Return (x, y) of the center of cell containing provided text 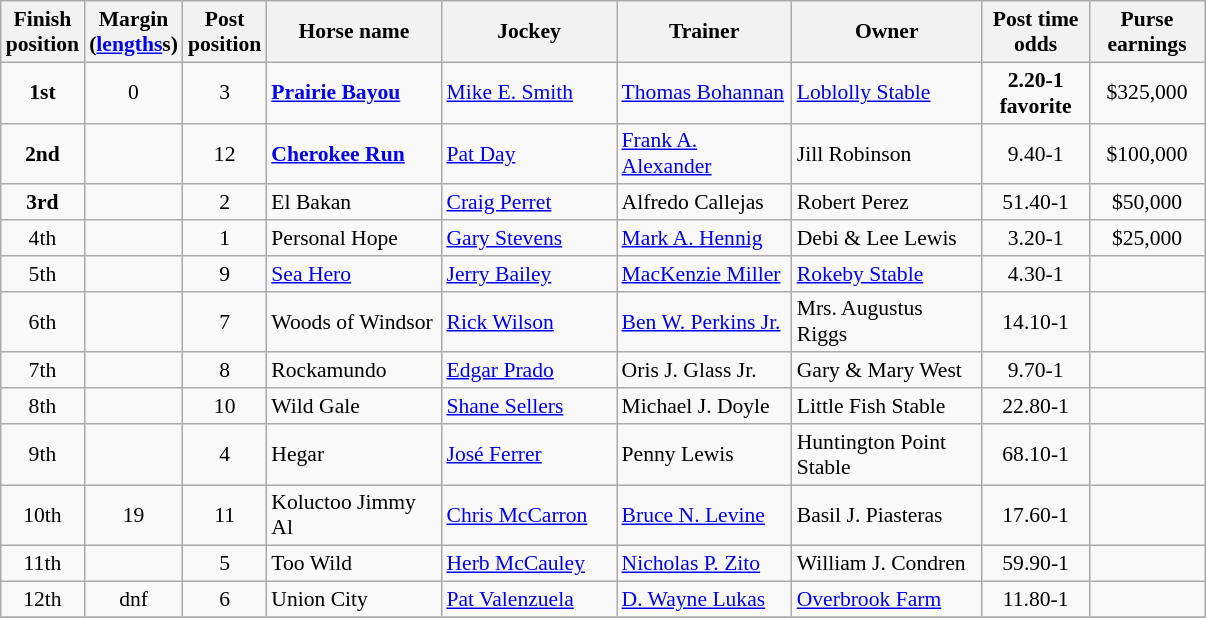
Huntington Point Stable (887, 454)
22.80-1 (1036, 406)
Craig Perret (528, 203)
3.20-1 (1036, 238)
11th (42, 564)
Herb McCauley (528, 564)
3 (224, 92)
6 (224, 600)
Overbrook Farm (887, 600)
12th (42, 600)
$25,000 (1146, 238)
Finish position (42, 32)
51.40-1 (1036, 203)
Cherokee Run (354, 154)
19 (134, 516)
Koluctoo Jimmy Al (354, 516)
9.40-1 (1036, 154)
10th (42, 516)
Rokeby Stable (887, 274)
Basil J. Piasteras (887, 516)
Thomas Bohannan (704, 92)
MacKenzie Miller (704, 274)
Edgar Prado (528, 371)
Woods of Windsor (354, 322)
Michael J. Doyle (704, 406)
9.70-1 (1036, 371)
José Ferrer (528, 454)
Horse name (354, 32)
Rick Wilson (528, 322)
Bruce N. Levine (704, 516)
D. Wayne Lukas (704, 600)
5 (224, 564)
Mrs. Augustus Riggs (887, 322)
Nicholas P. Zito (704, 564)
4 (224, 454)
Purse earnings (1146, 32)
Too Wild (354, 564)
William J. Condren (887, 564)
2.20-1 favorite (1036, 92)
7 (224, 322)
Gary & Mary West (887, 371)
Jockey (528, 32)
7th (42, 371)
$100,000 (1146, 154)
1 (224, 238)
11 (224, 516)
Gary Stevens (528, 238)
Post position (224, 32)
6th (42, 322)
11.80-1 (1036, 600)
Jill Robinson (887, 154)
0 (134, 92)
Loblolly Stable (887, 92)
14.10-1 (1036, 322)
10 (224, 406)
Chris McCarron (528, 516)
$50,000 (1146, 203)
59.90-1 (1036, 564)
Oris J. Glass Jr. (704, 371)
Penny Lewis (704, 454)
9 (224, 274)
Ben W. Perkins Jr. (704, 322)
8 (224, 371)
Post time odds (1036, 32)
El Bakan (354, 203)
Alfredo Callejas (704, 203)
Little Fish Stable (887, 406)
5th (42, 274)
Union City (354, 600)
9th (42, 454)
8th (42, 406)
12 (224, 154)
3rd (42, 203)
Jerry Bailey (528, 274)
2nd (42, 154)
2 (224, 203)
Hegar (354, 454)
dnf (134, 600)
1st (42, 92)
Pat Day (528, 154)
Trainer (704, 32)
Shane Sellers (528, 406)
Margin (lengthss) (134, 32)
Mike E. Smith (528, 92)
68.10-1 (1036, 454)
4th (42, 238)
4.30-1 (1036, 274)
Frank A. Alexander (704, 154)
Mark A. Hennig (704, 238)
Rockamundo (354, 371)
Wild Gale (354, 406)
$325,000 (1146, 92)
Pat Valenzuela (528, 600)
Robert Perez (887, 203)
Sea Hero (354, 274)
Personal Hope (354, 238)
Prairie Bayou (354, 92)
Owner (887, 32)
17.60-1 (1036, 516)
Debi & Lee Lewis (887, 238)
